For the text-containing cell, return its midpoint in (X, Y) coordinate format. 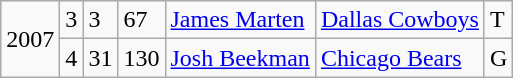
Dallas Cowboys (400, 20)
67 (142, 20)
Josh Beekman (240, 58)
31 (100, 58)
G (498, 58)
T (498, 20)
4 (72, 58)
James Marten (240, 20)
Chicago Bears (400, 58)
130 (142, 58)
2007 (30, 39)
